Locate the cell with the specified text and output its [X, Y] center coordinate. 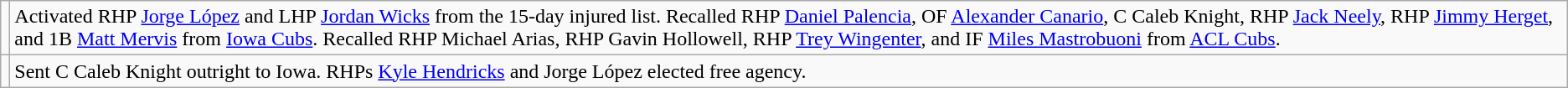
Sent C Caleb Knight outright to Iowa. RHPs Kyle Hendricks and Jorge López elected free agency. [789, 71]
